Locate the cell with the specified text and output its (x, y) center coordinate. 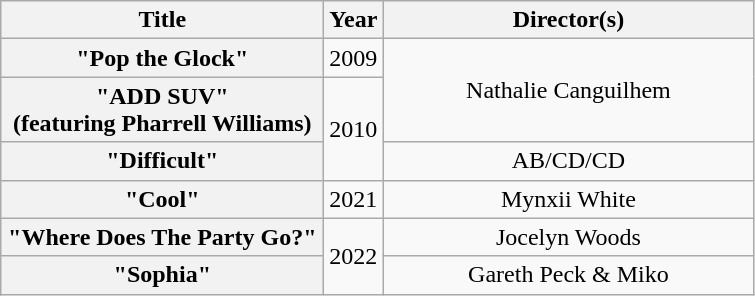
"ADD SUV"(featuring Pharrell Williams) (162, 110)
"Difficult" (162, 161)
2021 (354, 199)
"Cool" (162, 199)
"Where Does The Party Go?" (162, 237)
Jocelyn Woods (568, 237)
2022 (354, 256)
AB/CD/CD (568, 161)
Mynxii White (568, 199)
Title (162, 20)
"Pop the Glock" (162, 58)
Director(s) (568, 20)
Year (354, 20)
"Sophia" (162, 275)
Gareth Peck & Miko (568, 275)
2009 (354, 58)
Nathalie Canguilhem (568, 90)
2010 (354, 128)
